For the text-containing cell, return its midpoint in [X, Y] coordinate format. 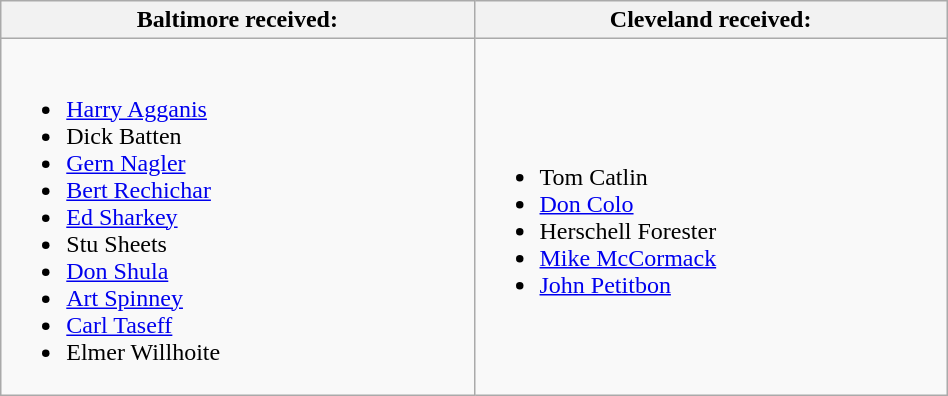
Cleveland received: [710, 20]
Baltimore received: [238, 20]
Harry Agganis Dick Batten Gern Nagler Bert Rechichar Ed Sharkey Stu Sheets Don Shula Art Spinney Carl Taseff Elmer Willhoite [238, 217]
Tom Catlin Don Colo Herschell Forester Mike McCormack John Petitbon [710, 217]
